Detect which cell encompasses the target text, then output its (X, Y) center coordinate. 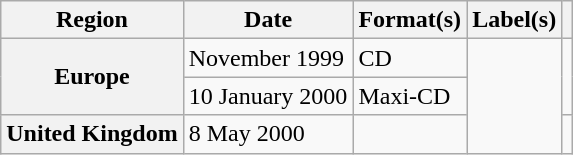
Date (268, 20)
10 January 2000 (268, 96)
November 1999 (268, 58)
Label(s) (514, 20)
United Kingdom (92, 134)
Format(s) (410, 20)
CD (410, 58)
Maxi-CD (410, 96)
8 May 2000 (268, 134)
Europe (92, 77)
Region (92, 20)
